Pinpoint the cell where the given text exists, returning its [X, Y] midpoint coordinate. 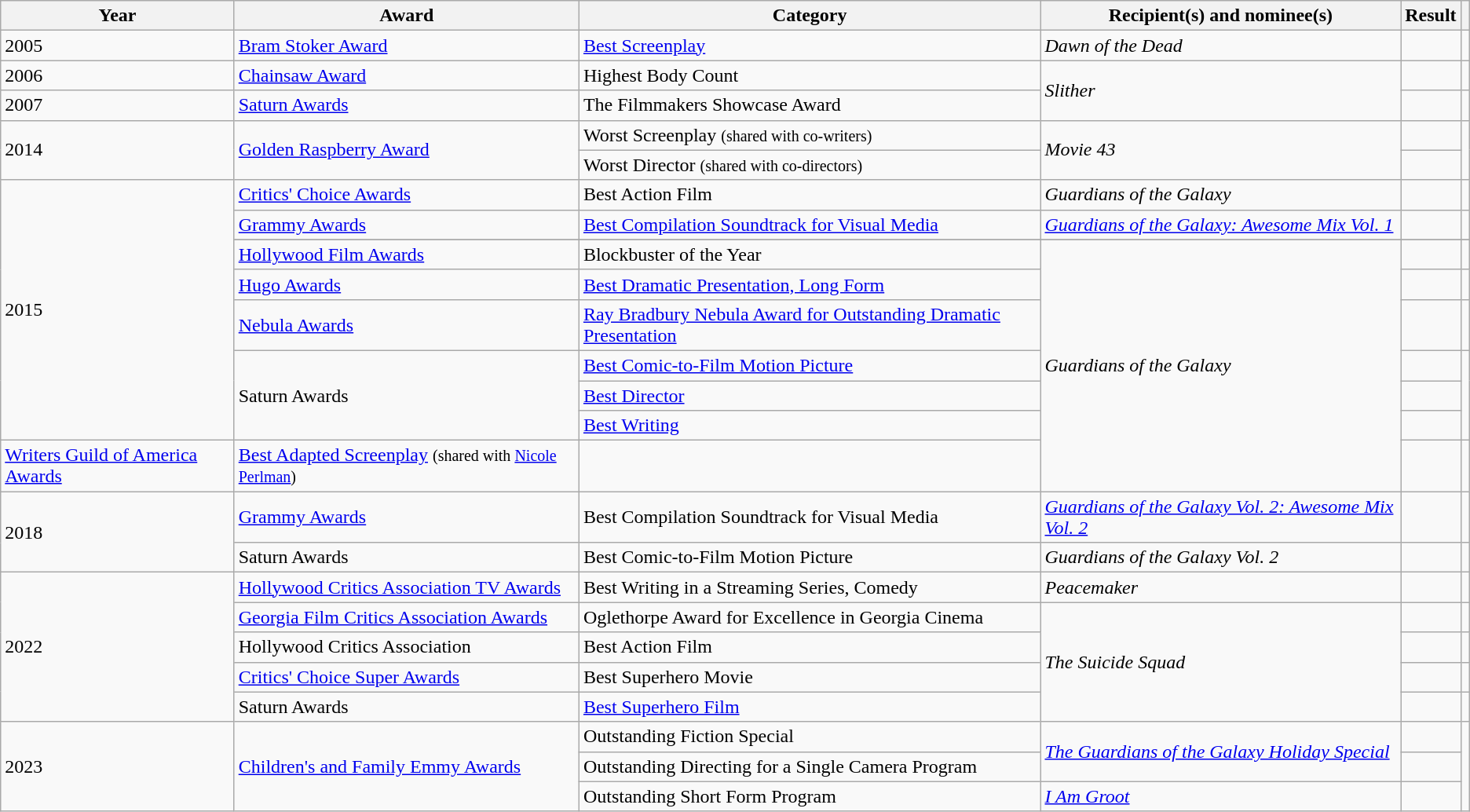
The Suicide Squad [1220, 662]
Movie 43 [1220, 150]
Guardians of the Galaxy Vol. 2 [1220, 558]
Guardians of the Galaxy: Awesome Mix Vol. 1 [1220, 225]
Best Superhero Film [810, 707]
Critics' Choice Awards [407, 195]
Best Writing [810, 426]
Category [810, 16]
Best Dramatic Presentation, Long Form [810, 284]
Year [118, 16]
Result [1431, 16]
I Am Groot [1220, 796]
2022 [118, 647]
Ray Bradbury Nebula Award for Outstanding Dramatic Presentation [810, 325]
2005 [118, 46]
Nebula Awards [407, 325]
Hollywood Critics Association [407, 647]
Best Writing in a Streaming Series, Comedy [810, 587]
2014 [118, 150]
Slither [1220, 90]
Hollywood Film Awards [407, 254]
Best Superhero Movie [810, 677]
Hollywood Critics Association TV Awards [407, 587]
Outstanding Directing for a Single Camera Program [810, 766]
Best Screenplay [810, 46]
Golden Raspberry Award [407, 150]
Bram Stoker Award [407, 46]
Best Director [810, 395]
Writers Guild of America Awards [118, 466]
2006 [118, 75]
Chainsaw Award [407, 75]
Worst Director (shared with co-directors) [810, 165]
Blockbuster of the Year [810, 254]
Award [407, 16]
Critics' Choice Super Awards [407, 677]
2007 [118, 105]
Recipient(s) and nominee(s) [1220, 16]
Children's and Family Emmy Awards [407, 766]
The Filmmakers Showcase Award [810, 105]
Oglethorpe Award for Excellence in Georgia Cinema [810, 617]
2018 [118, 532]
Hugo Awards [407, 284]
2023 [118, 766]
Outstanding Short Form Program [810, 796]
Best Adapted Screenplay (shared with Nicole Perlman) [407, 466]
Guardians of the Galaxy Vol. 2: Awesome Mix Vol. 2 [1220, 517]
Highest Body Count [810, 75]
Worst Screenplay (shared with co-writers) [810, 135]
Peacemaker [1220, 587]
2015 [118, 310]
Outstanding Fiction Special [810, 737]
Georgia Film Critics Association Awards [407, 617]
Dawn of the Dead [1220, 46]
The Guardians of the Galaxy Holiday Special [1220, 752]
